Search for the cell housing the specified text and yield its [X, Y] center coordinate. 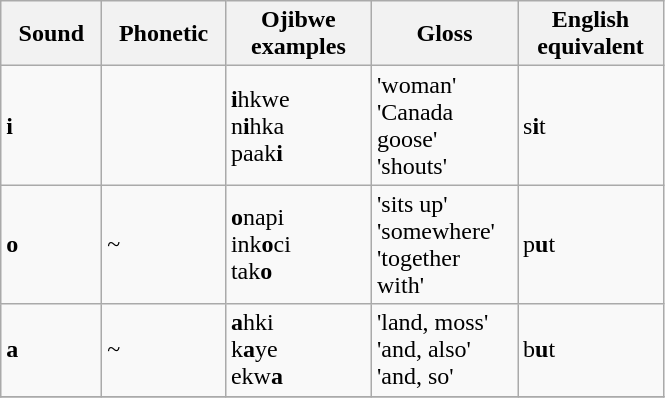
sit [591, 126]
Gloss [444, 34]
but [591, 350]
ihkwenihkapaaki [298, 126]
'woman' 'Canada goose' 'shouts' [444, 126]
English equivalent [591, 34]
a [52, 350]
onapiinkocitako [298, 244]
'land, moss' 'and, also' 'and, so' [444, 350]
o [52, 244]
i [52, 126]
Ojibwe examples [298, 34]
'sits up' 'somewhere' 'together with' [444, 244]
put [591, 244]
ahkikayeekwa [298, 350]
Phonetic [164, 34]
Sound [52, 34]
